Pinpoint the cell where the given text exists, returning its [X, Y] midpoint coordinate. 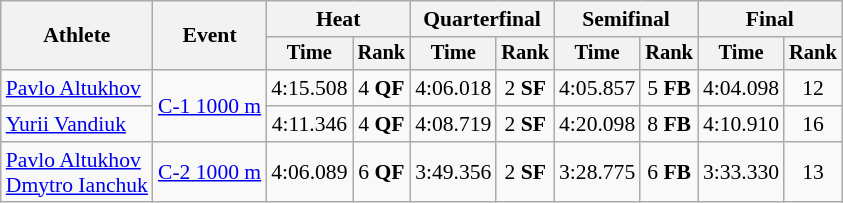
C-2 1000 m [210, 172]
4:04.098 [741, 88]
Heat [338, 19]
Yurii Vandiuk [77, 124]
4:08.719 [453, 124]
13 [813, 172]
Event [210, 36]
4:10.910 [741, 124]
4:20.098 [597, 124]
6 FB [669, 172]
Athlete [77, 36]
12 [813, 88]
3:28.775 [597, 172]
4:05.857 [597, 88]
4:06.018 [453, 88]
6 QF [382, 172]
Pavlo Altukhov [77, 88]
4:15.508 [309, 88]
3:49.356 [453, 172]
Final [770, 19]
16 [813, 124]
C-1 1000 m [210, 106]
4:11.346 [309, 124]
4:06.089 [309, 172]
8 FB [669, 124]
Semifinal [626, 19]
Pavlo AltukhovDmytro Ianchuk [77, 172]
5 FB [669, 88]
3:33.330 [741, 172]
Quarterfinal [482, 19]
